Search for the cell housing the specified text and yield its (X, Y) center coordinate. 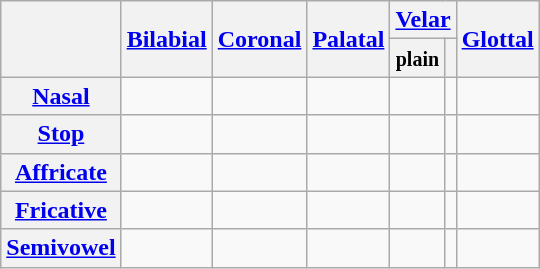
Bilabial (166, 39)
Semivowel (61, 248)
Palatal (348, 39)
Coronal (260, 39)
Stop (61, 134)
Affricate (61, 172)
Fricative (61, 210)
plain (418, 58)
Nasal (61, 96)
Velar (423, 20)
Glottal (498, 39)
